Capture the cell that displays the provided text and extract its [x, y] central coordinate. 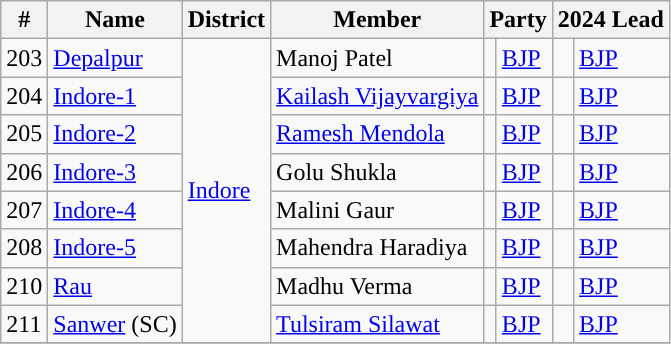
210 [24, 286]
Mahendra Haradiya [378, 248]
208 [24, 248]
# [24, 20]
Indore [226, 191]
204 [24, 96]
Member [378, 20]
Golu Shukla [378, 172]
Indore-2 [115, 134]
203 [24, 58]
Indore-3 [115, 172]
Depalpur [115, 58]
205 [24, 134]
Party [518, 20]
Indore-5 [115, 248]
2024 Lead [610, 20]
Madhu Verma [378, 286]
211 [24, 324]
District [226, 20]
Rau [115, 286]
Name [115, 20]
Indore-1 [115, 96]
Indore-4 [115, 210]
Sanwer (SC) [115, 324]
207 [24, 210]
Ramesh Mendola [378, 134]
Tulsiram Silawat [378, 324]
Kailash Vijayvargiya [378, 96]
206 [24, 172]
Malini Gaur [378, 210]
Manoj Patel [378, 58]
